Search for the cell housing the specified text and yield its [X, Y] center coordinate. 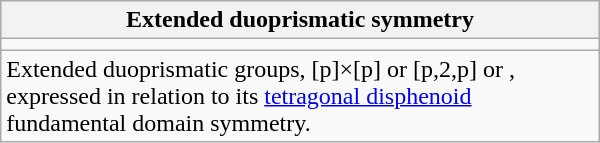
Extended duoprismatic groups, [p]×[p] or [p,2,p] or , expressed in relation to its tetragonal disphenoid fundamental domain symmetry. [300, 96]
Extended duoprismatic symmetry [300, 20]
